Locate the cell with the specified text and output its (x, y) center coordinate. 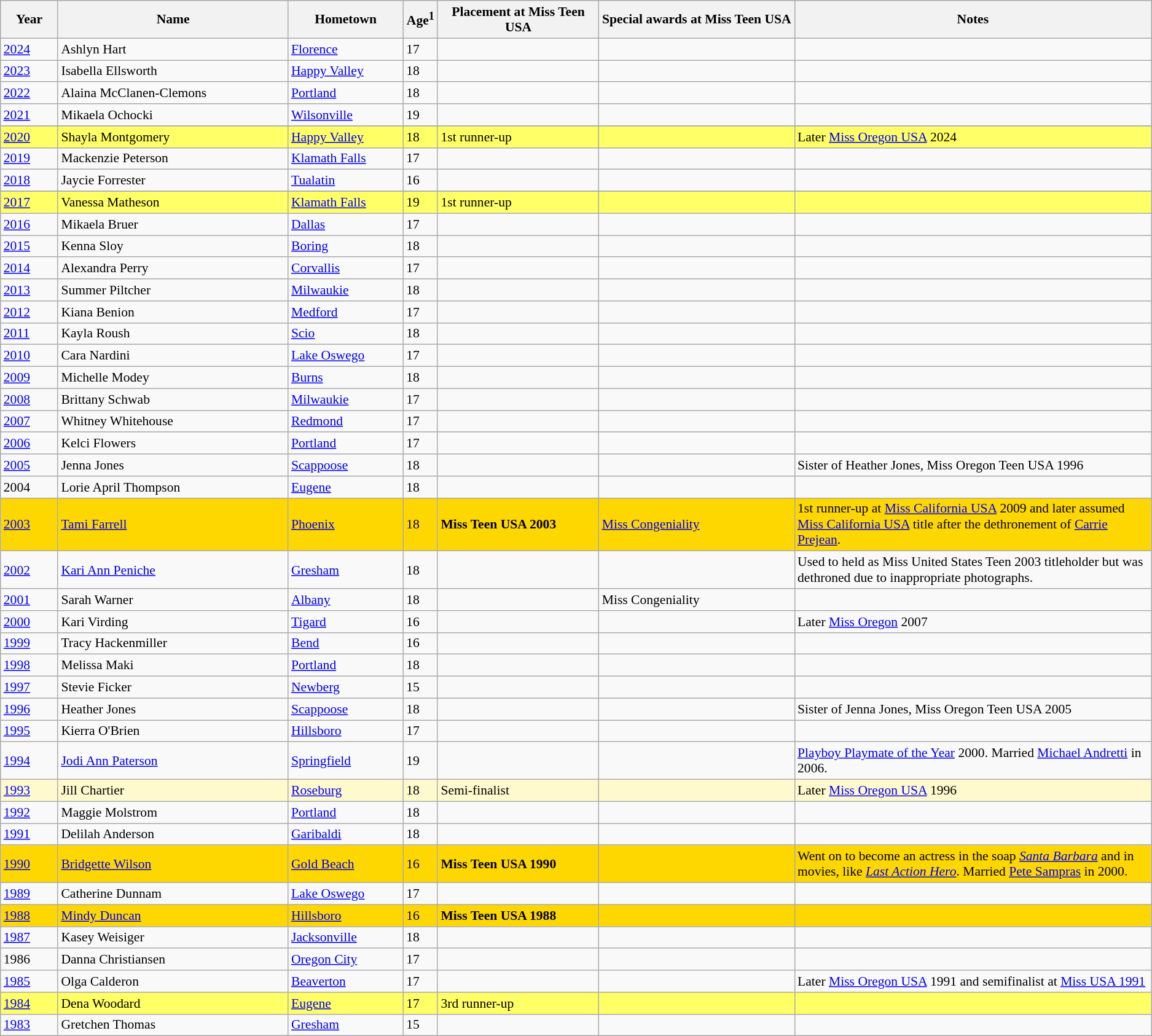
Mikaela Ochocki (173, 115)
2020 (29, 137)
2001 (29, 600)
Boring (345, 246)
Miss Teen USA 1990 (518, 864)
1984 (29, 1003)
Whitney Whitehouse (173, 422)
Playboy Playmate of the Year 2000. Married Michael Andretti in 2006. (973, 761)
2012 (29, 312)
Kasey Weisiger (173, 938)
Kiana Benion (173, 312)
Medford (345, 312)
Kenna Sloy (173, 246)
Year (29, 20)
Summer Piltcher (173, 290)
Placement at Miss Teen USA (518, 20)
Stevie Ficker (173, 688)
1987 (29, 938)
2015 (29, 246)
1993 (29, 791)
Heather Jones (173, 709)
Danna Christiansen (173, 960)
Kayla Roush (173, 334)
1999 (29, 643)
Notes (973, 20)
Jacksonville (345, 938)
1988 (29, 916)
Later Miss Oregon USA 1996 (973, 791)
1997 (29, 688)
Scio (345, 334)
2022 (29, 93)
2019 (29, 159)
Shayla Montgomery (173, 137)
Phoenix (345, 525)
Mackenzie Peterson (173, 159)
Michelle Modey (173, 378)
Bend (345, 643)
Florence (345, 49)
Mikaela Bruer (173, 224)
1990 (29, 864)
Mindy Duncan (173, 916)
Newberg (345, 688)
Burns (345, 378)
Tami Farrell (173, 525)
Miss Teen USA 2003 (518, 525)
Jaycie Forrester (173, 181)
2011 (29, 334)
Oregon City (345, 960)
Name (173, 20)
Age1 (420, 20)
1998 (29, 665)
Maggie Molstrom (173, 812)
2006 (29, 444)
Sarah Warner (173, 600)
Lorie April Thompson (173, 487)
Melissa Maki (173, 665)
Cara Nardini (173, 356)
Ashlyn Hart (173, 49)
2021 (29, 115)
Albany (345, 600)
1996 (29, 709)
2013 (29, 290)
2002 (29, 570)
Alaina McClanen-Clemons (173, 93)
Kierra O'Brien (173, 731)
2023 (29, 71)
Delilah Anderson (173, 834)
Dena Woodard (173, 1003)
Roseburg (345, 791)
2007 (29, 422)
Beaverton (345, 981)
Miss Teen USA 1988 (518, 916)
Used to held as Miss United States Teen 2003 titleholder but was dethroned due to inappropriate photographs. (973, 570)
1986 (29, 960)
2008 (29, 399)
Semi-finalist (518, 791)
2010 (29, 356)
Tracy Hackenmiller (173, 643)
Later Miss Oregon USA 2024 (973, 137)
Tigard (345, 622)
Kari Virding (173, 622)
1994 (29, 761)
Redmond (345, 422)
2024 (29, 49)
Vanessa Matheson (173, 203)
Corvallis (345, 269)
1991 (29, 834)
1995 (29, 731)
2014 (29, 269)
Olga Calderon (173, 981)
Jill Chartier (173, 791)
Bridgette Wilson (173, 864)
Jenna Jones (173, 465)
Kari Ann Peniche (173, 570)
1985 (29, 981)
2016 (29, 224)
Hometown (345, 20)
1983 (29, 1025)
2017 (29, 203)
1st runner-up at Miss California USA 2009 and later assumed Miss California USA title after the dethronement of Carrie Prejean. (973, 525)
Wilsonville (345, 115)
Garibaldi (345, 834)
3rd runner-up (518, 1003)
Later Miss Oregon USA 1991 and semifinalist at Miss USA 1991 (973, 981)
Gold Beach (345, 864)
Gretchen Thomas (173, 1025)
2005 (29, 465)
1992 (29, 812)
1989 (29, 894)
Kelci Flowers (173, 444)
Later Miss Oregon 2007 (973, 622)
Brittany Schwab (173, 399)
Sister of Jenna Jones, Miss Oregon Teen USA 2005 (973, 709)
Jodi Ann Paterson (173, 761)
2018 (29, 181)
Special awards at Miss Teen USA (697, 20)
2009 (29, 378)
Alexandra Perry (173, 269)
Springfield (345, 761)
Catherine Dunnam (173, 894)
2003 (29, 525)
Isabella Ellsworth (173, 71)
2004 (29, 487)
Dallas (345, 224)
Went on to become an actress in the soap Santa Barbara and in movies, like Last Action Hero. Married Pete Sampras in 2000. (973, 864)
Tualatin (345, 181)
2000 (29, 622)
Sister of Heather Jones, Miss Oregon Teen USA 1996 (973, 465)
